Search for the cell housing the specified text and yield its [X, Y] center coordinate. 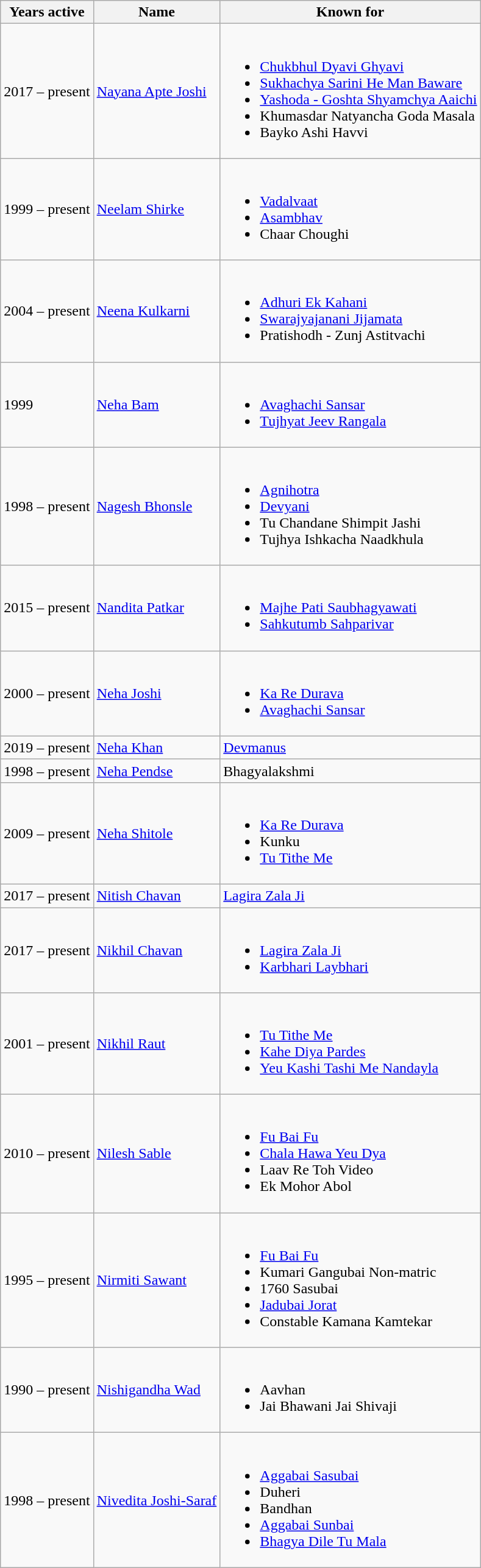
Avaghachi SansarTujhyat Jeev Rangala [350, 404]
Lagira Zala Ji [350, 895]
VadalvaatAsambhavChaar Choughi [350, 210]
Nikhil Raut [157, 1044]
Tu Tithe MeKahe Diya PardesYeu Kashi Tashi Me Nandayla [350, 1044]
2015 – present [47, 608]
2000 – present [47, 693]
Adhuri Ek KahaniSwarajyajanani JijamataPratishodh - Zunj Astitvachi [350, 311]
Nitish Chavan [157, 895]
Ka Re DuravaAvaghachi Sansar [350, 693]
Neha Bam [157, 404]
2001 – present [47, 1044]
Neha Khan [157, 747]
2010 – present [47, 1154]
Nilesh Sable [157, 1154]
1990 – present [47, 1390]
Neena Kulkarni [157, 311]
Fu Bai FuChala Hawa Yeu DyaLaav Re Toh VideoEk Mohor Abol [350, 1154]
Nikhil Chavan [157, 950]
Nivedita Joshi-Saraf [157, 1500]
Fu Bai FuKumari Gangubai Non-matric1760 SasubaiJadubai JoratConstable Kamana Kamtekar [350, 1280]
Bhagyalakshmi [350, 771]
Neelam Shirke [157, 210]
1999 [47, 404]
2004 – present [47, 311]
AavhanJai Bhawani Jai Shivaji [350, 1390]
Majhe Pati SaubhagyawatiSahkutumb Sahparivar [350, 608]
Chukbhul Dyavi GhyaviSukhachya Sarini He Man BawareYashoda - Goshta Shyamchya AaichiKhumasdar Natyancha Goda MasalaBayko Ashi Havvi [350, 91]
Devmanus [350, 747]
Nishigandha Wad [157, 1390]
Neha Pendse [157, 771]
Nayana Apte Joshi [157, 91]
Name [157, 12]
Years active [47, 12]
Known for [350, 12]
Nagesh Bhonsle [157, 506]
2009 – present [47, 833]
2019 – present [47, 747]
Nirmiti Sawant [157, 1280]
1999 – present [47, 210]
Lagira Zala JiKarbhari Laybhari [350, 950]
AgnihotraDevyaniTu Chandane Shimpit JashiTujhya Ishkacha Naadkhula [350, 506]
1995 – present [47, 1280]
Neha Joshi [157, 693]
Nandita Patkar [157, 608]
Ka Re DuravaKunkuTu Tithe Me [350, 833]
Aggabai SasubaiDuheriBandhanAggabai SunbaiBhagya Dile Tu Mala [350, 1500]
Neha Shitole [157, 833]
